For the text-containing cell, return its midpoint in [x, y] coordinate format. 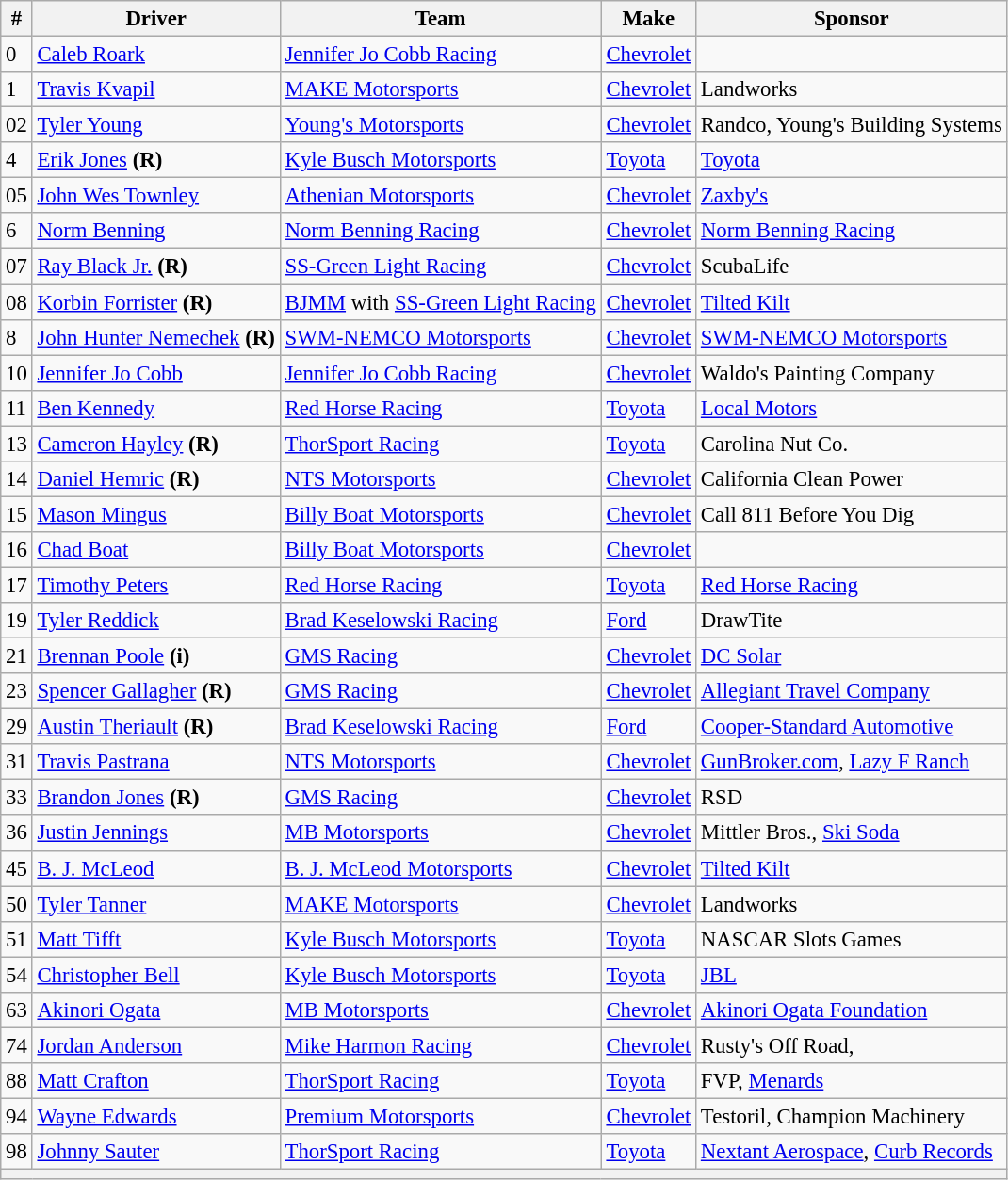
Justin Jennings [156, 833]
33 [17, 798]
Travis Kvapil [156, 89]
50 [17, 904]
Sponsor [852, 19]
Tyler Tanner [156, 904]
Travis Pastrana [156, 762]
07 [17, 267]
16 [17, 550]
BJMM with SS-Green Light Racing [441, 302]
98 [17, 1152]
Brandon Jones (R) [156, 798]
Mittler Bros., Ski Soda [852, 833]
Spencer Gallagher (R) [156, 691]
Wayne Edwards [156, 1116]
23 [17, 691]
21 [17, 656]
Randco, Young's Building Systems [852, 125]
Ben Kennedy [156, 408]
Cooper-Standard Automotive [852, 727]
Tyler Reddick [156, 621]
29 [17, 727]
1 [17, 89]
36 [17, 833]
Team [441, 19]
Akinori Ogata Foundation [852, 1010]
08 [17, 302]
Testoril, Champion Machinery [852, 1116]
74 [17, 1045]
California Clean Power [852, 479]
6 [17, 231]
15 [17, 514]
FVP, Menards [852, 1081]
Matt Crafton [156, 1081]
Norm Benning [156, 231]
45 [17, 868]
DC Solar [852, 656]
0 [17, 55]
Caleb Roark [156, 55]
63 [17, 1010]
13 [17, 444]
Akinori Ogata [156, 1010]
Tyler Young [156, 125]
19 [17, 621]
Brennan Poole (i) [156, 656]
ScubaLife [852, 267]
05 [17, 196]
JBL [852, 975]
John Hunter Nemechek (R) [156, 337]
Mason Mingus [156, 514]
Jennifer Jo Cobb [156, 373]
Johnny Sauter [156, 1152]
Mike Harmon Racing [441, 1045]
Erik Jones (R) [156, 160]
14 [17, 479]
Local Motors [852, 408]
Premium Motorsports [441, 1116]
B. J. McLeod [156, 868]
Driver [156, 19]
Call 811 Before You Dig [852, 514]
54 [17, 975]
11 [17, 408]
Chad Boat [156, 550]
Make [648, 19]
Cameron Hayley (R) [156, 444]
NASCAR Slots Games [852, 939]
Matt Tifft [156, 939]
Christopher Bell [156, 975]
Zaxby's [852, 196]
B. J. McLeod Motorsports [441, 868]
Korbin Forrister (R) [156, 302]
Allegiant Travel Company [852, 691]
Jordan Anderson [156, 1045]
Ray Black Jr. (R) [156, 267]
Young's Motorsports [441, 125]
# [17, 19]
Waldo's Painting Company [852, 373]
Austin Theriault (R) [156, 727]
John Wes Townley [156, 196]
02 [17, 125]
31 [17, 762]
Nextant Aerospace, Curb Records [852, 1152]
DrawTite [852, 621]
17 [17, 585]
Timothy Peters [156, 585]
Rusty's Off Road, [852, 1045]
4 [17, 160]
8 [17, 337]
51 [17, 939]
GunBroker.com, Lazy F Ranch [852, 762]
Daniel Hemric (R) [156, 479]
94 [17, 1116]
SS-Green Light Racing [441, 267]
RSD [852, 798]
Carolina Nut Co. [852, 444]
88 [17, 1081]
Athenian Motorsports [441, 196]
10 [17, 373]
